Detect which cell encompasses the target text, then output its [x, y] center coordinate. 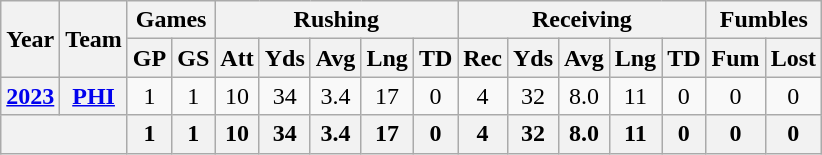
PHI [94, 96]
GP [149, 58]
Att [237, 58]
Year [30, 39]
GS [194, 58]
Receiving [582, 20]
Fum [736, 58]
2023 [30, 96]
Games [170, 20]
Lost [793, 58]
Team [94, 39]
Fumbles [764, 20]
Rushing [336, 20]
Rec [483, 58]
